Find where the given text appears and provide that cell's center as [X, Y] coordinate. 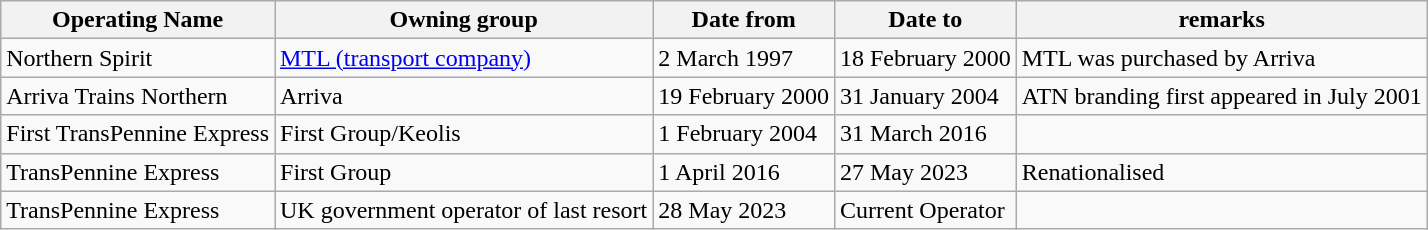
Northern Spirit [138, 58]
18 February 2000 [925, 58]
First Group [463, 172]
27 May 2023 [925, 172]
First TransPennine Express [138, 134]
28 May 2023 [744, 210]
Operating Name [138, 20]
Arriva Trains Northern [138, 96]
First Group/Keolis [463, 134]
MTL (transport company) [463, 58]
UK government operator of last resort [463, 210]
1 February 2004 [744, 134]
Arriva [463, 96]
MTL was purchased by Arriva [1222, 58]
Date from [744, 20]
Date to [925, 20]
1 April 2016 [744, 172]
2 March 1997 [744, 58]
19 February 2000 [744, 96]
Renationalised [1222, 172]
ATN branding first appeared in July 2001 [1222, 96]
remarks [1222, 20]
31 January 2004 [925, 96]
31 March 2016 [925, 134]
Owning group [463, 20]
Current Operator [925, 210]
